Identify which cell holds the provided text, then report its (X, Y) central coordinate. 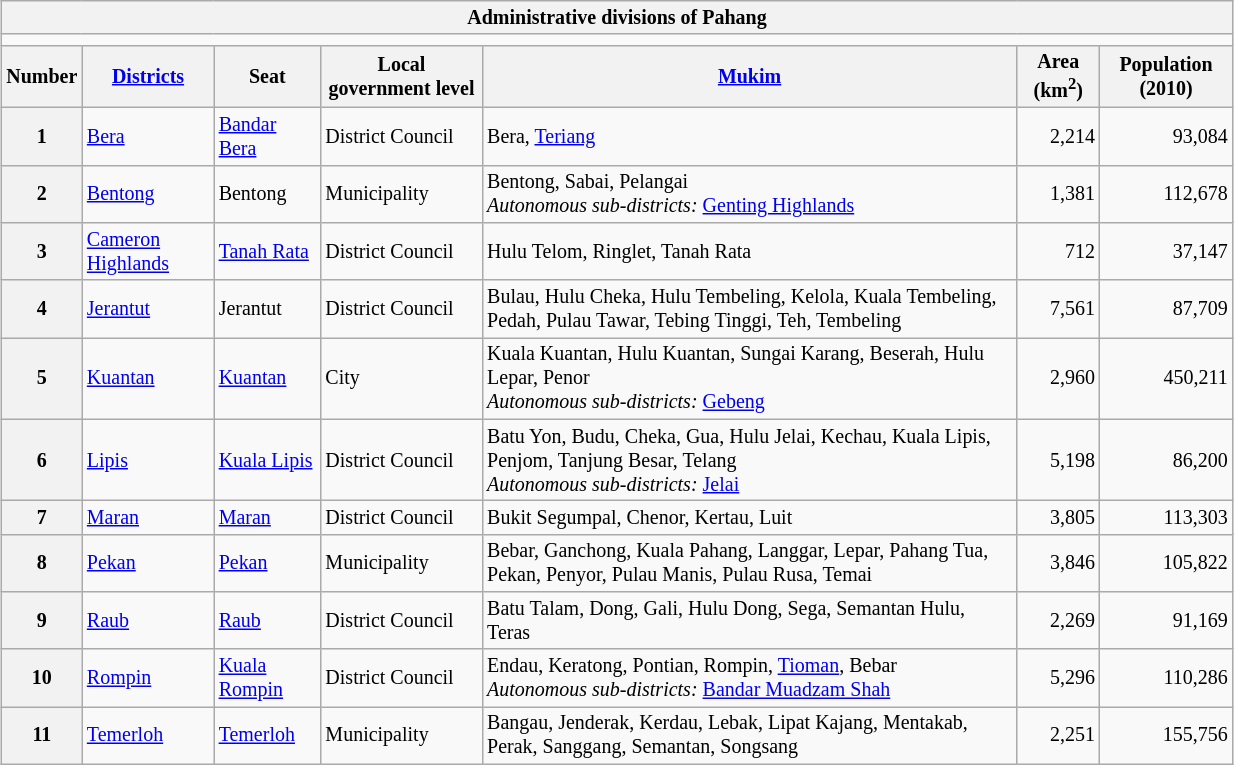
712 (1058, 252)
Bera (148, 136)
4 (42, 310)
City (402, 378)
Kuala Rompin (268, 678)
Bentong, Sabai, PelangaiAutonomous sub-districts: Genting Highlands (749, 194)
Bebar, Ganchong, Kuala Pahang, Langgar, Lepar, Pahang Tua, Pekan, Penyor, Pulau Manis, Pulau Rusa, Temai (749, 564)
Rompin (148, 678)
91,169 (1166, 620)
7 (42, 518)
3,846 (1058, 564)
112,678 (1166, 194)
Endau, Keratong, Pontian, Rompin, Tioman, BebarAutonomous sub-districts: Bandar Muadzam Shah (749, 678)
5,198 (1058, 460)
Seat (268, 78)
450,211 (1166, 378)
37,147 (1166, 252)
Bandar Bera (268, 136)
1,381 (1058, 194)
Kuala Kuantan, Hulu Kuantan, Sungai Karang, Beserah, Hulu Lepar, Penor Autonomous sub-districts: Gebeng (749, 378)
87,709 (1166, 310)
2,251 (1058, 736)
7,561 (1058, 310)
93,084 (1166, 136)
Cameron Highlands (148, 252)
Batu Yon, Budu, Cheka, Gua, Hulu Jelai, Kechau, Kuala Lipis, Penjom, Tanjung Besar, TelangAutonomous sub-districts: Jelai (749, 460)
8 (42, 564)
113,303 (1166, 518)
105,822 (1166, 564)
3 (42, 252)
3,805 (1058, 518)
5 (42, 378)
5,296 (1058, 678)
Bukit Segumpal, Chenor, Kertau, Luit (749, 518)
Bangau, Jenderak, Kerdau, Lebak, Lipat Kajang, Mentakab, Perak, Sanggang, Semantan, Songsang (749, 736)
2,269 (1058, 620)
86,200 (1166, 460)
Population (2010) (1166, 78)
Mukim (749, 78)
Hulu Telom, Ringlet, Tanah Rata (749, 252)
Bulau, Hulu Cheka, Hulu Tembeling, Kelola, Kuala Tembeling, Pedah, Pulau Tawar, Tebing Tinggi, Teh, Tembeling (749, 310)
110,286 (1166, 678)
Area (km2) (1058, 78)
Districts (148, 78)
Administrative divisions of Pahang (618, 18)
1 (42, 136)
2,960 (1058, 378)
9 (42, 620)
2,214 (1058, 136)
6 (42, 460)
11 (42, 736)
Bera, Teriang (749, 136)
Tanah Rata (268, 252)
Batu Talam, Dong, Gali, Hulu Dong, Sega, Semantan Hulu, Teras (749, 620)
155,756 (1166, 736)
2 (42, 194)
Lipis (148, 460)
Number (42, 78)
Kuala Lipis (268, 460)
Local government level (402, 78)
10 (42, 678)
